Scan for the cell matching the given text and deliver its (X, Y) coordinate at center. 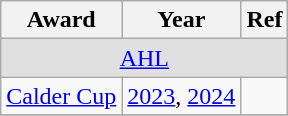
Ref (264, 20)
Year (182, 20)
2023, 2024 (182, 96)
Award (62, 20)
Calder Cup (62, 96)
AHL (144, 58)
